Provide the [x, y] coordinate of the cell's center where the given text is located.  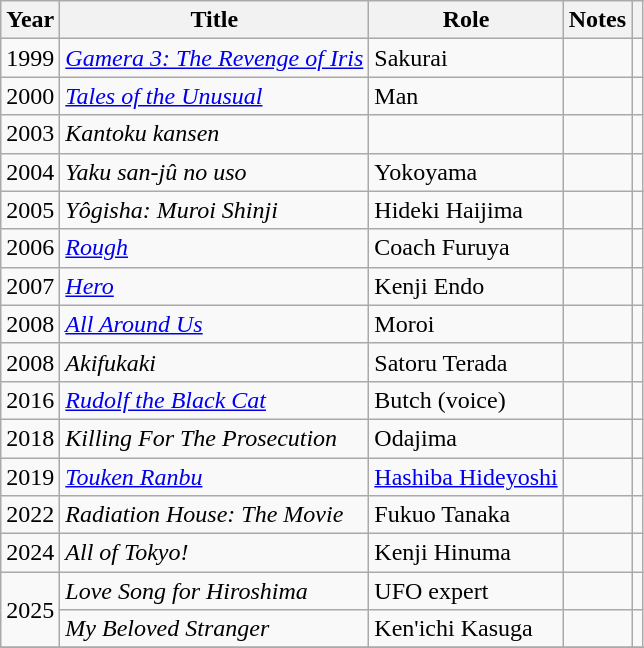
2022 [30, 515]
Touken Ranbu [214, 477]
2000 [30, 96]
Yôgisha: Muroi Shinji [214, 210]
2004 [30, 172]
Rudolf the Black Cat [214, 400]
Man [466, 96]
Year [30, 20]
Kenji Endo [466, 286]
2019 [30, 477]
Gamera 3: The Revenge of Iris [214, 58]
Odajima [466, 438]
Sakurai [466, 58]
Rough [214, 248]
Hero [214, 286]
All Around Us [214, 324]
All of Tokyo! [214, 553]
Tales of the Unusual [214, 96]
Moroi [466, 324]
Hideki Haijima [466, 210]
Satoru Terada [466, 362]
2016 [30, 400]
Role [466, 20]
Radiation House: The Movie [214, 515]
My Beloved Stranger [214, 629]
2025 [30, 610]
Kantoku kansen [214, 134]
Killing For The Prosecution [214, 438]
Love Song for Hiroshima [214, 591]
Hashiba Hideyoshi [466, 477]
2018 [30, 438]
Kenji Hinuma [466, 553]
2024 [30, 553]
Ken'ichi Kasuga [466, 629]
2003 [30, 134]
Fukuo Tanaka [466, 515]
Title [214, 20]
Coach Furuya [466, 248]
2007 [30, 286]
UFO expert [466, 591]
Notes [597, 20]
Yaku san-jû no uso [214, 172]
1999 [30, 58]
Butch (voice) [466, 400]
Yokoyama [466, 172]
2005 [30, 210]
2006 [30, 248]
Akifukaki [214, 362]
